Capture the cell that displays the provided text and extract its [x, y] central coordinate. 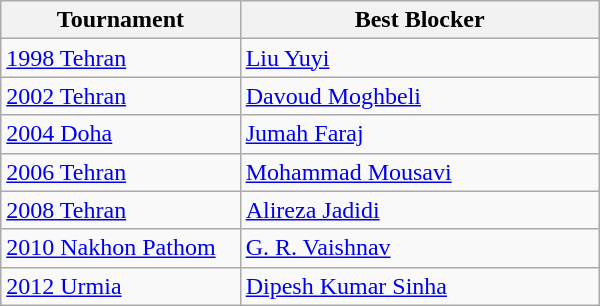
Best Blocker [420, 20]
2002 Tehran [120, 96]
2010 Nakhon Pathom [120, 248]
2004 Doha [120, 134]
2008 Tehran [120, 210]
Jumah Faraj [420, 134]
2006 Tehran [120, 172]
Davoud Moghbeli [420, 96]
Alireza Jadidi [420, 210]
Mohammad Mousavi [420, 172]
1998 Tehran [120, 58]
G. R. Vaishnav [420, 248]
Liu Yuyi [420, 58]
Dipesh Kumar Sinha [420, 286]
Tournament [120, 20]
2012 Urmia [120, 286]
